Determine the [X, Y] coordinate at the center of the cell enclosing the given text.  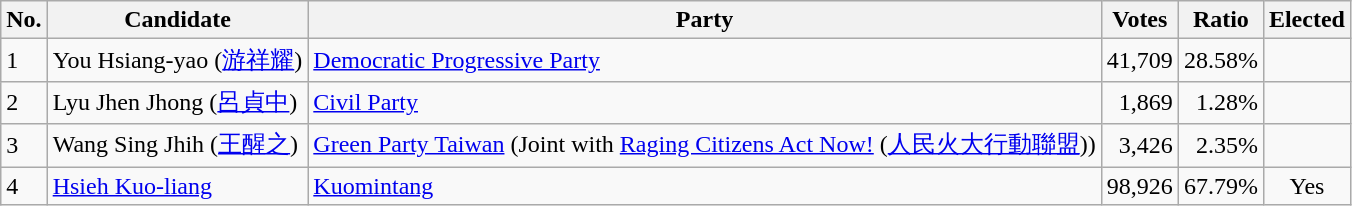
98,926 [1140, 185]
Green Party Taiwan (Joint with Raging Citizens Act Now! (人民火大行動聯盟)) [705, 146]
Kuomintang [705, 185]
3,426 [1140, 146]
Candidate [178, 20]
Lyu Jhen Jhong (呂貞中) [178, 102]
Democratic Progressive Party [705, 60]
41,709 [1140, 60]
3 [24, 146]
Hsieh Kuo-liang [178, 185]
67.79% [1220, 185]
Party [705, 20]
Votes [1140, 20]
2.35% [1220, 146]
1,869 [1140, 102]
No. [24, 20]
Wang Sing Jhih (王醒之) [178, 146]
4 [24, 185]
Civil Party [705, 102]
You Hsiang-yao (游祥耀) [178, 60]
1 [24, 60]
Yes [1306, 185]
Ratio [1220, 20]
Elected [1306, 20]
2 [24, 102]
28.58% [1220, 60]
1.28% [1220, 102]
